Pinpoint the cell where the given text exists, returning its (X, Y) midpoint coordinate. 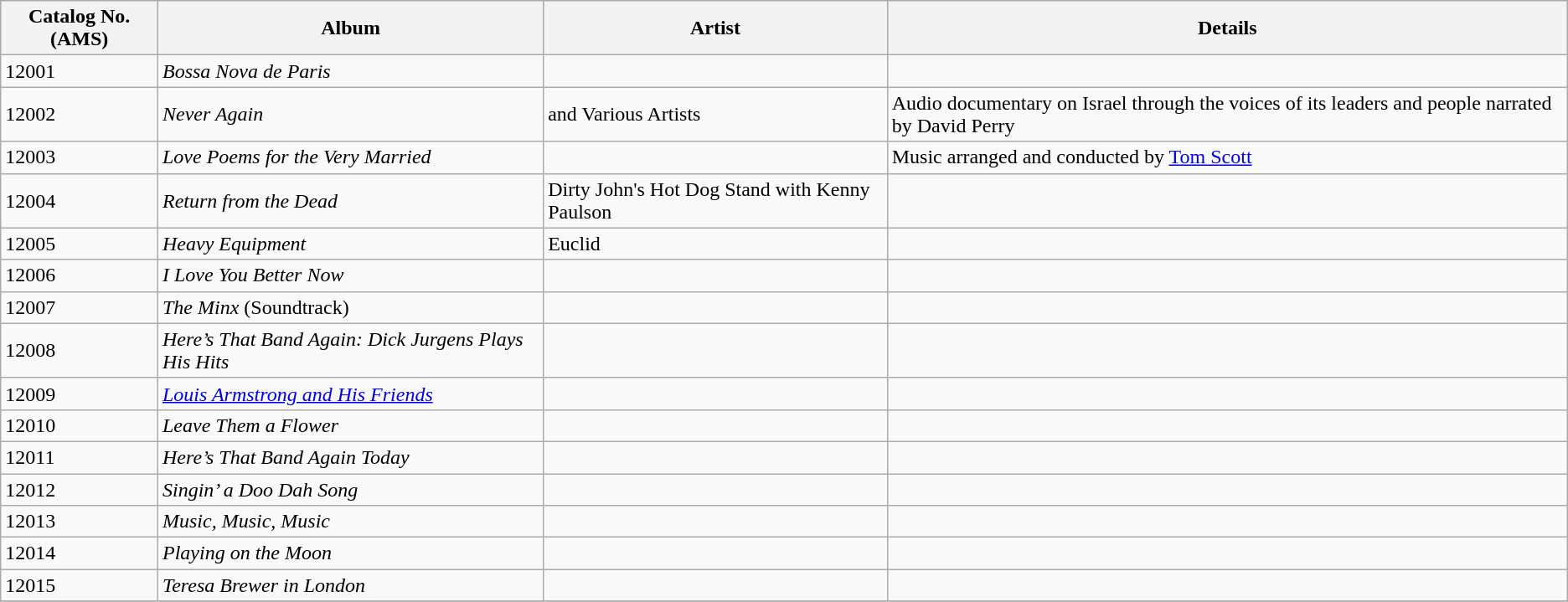
Teresa Brewer in London (350, 585)
12010 (80, 425)
I Love You Better Now (350, 275)
Artist (715, 28)
12012 (80, 490)
12014 (80, 553)
Dirty John's Hot Dog Stand with Kenny Paulson (715, 201)
12011 (80, 457)
12015 (80, 585)
12006 (80, 275)
12002 (80, 114)
12004 (80, 201)
Music arranged and conducted by Tom Scott (1227, 157)
12007 (80, 307)
Audio documentary on Israel through the voices of its leaders and people narrated by David Perry (1227, 114)
Details (1227, 28)
Euclid (715, 244)
Return from the Dead (350, 201)
12008 (80, 350)
Music, Music, Music (350, 522)
Album (350, 28)
Singin’ a Doo Dah Song (350, 490)
Louis Armstrong and His Friends (350, 394)
Playing on the Moon (350, 553)
12001 (80, 71)
12005 (80, 244)
Love Poems for the Very Married (350, 157)
Catalog No. (AMS) (80, 28)
Leave Them a Flower (350, 425)
12009 (80, 394)
Never Again (350, 114)
Here’s That Band Again: Dick Jurgens Plays His Hits (350, 350)
The Minx (Soundtrack) (350, 307)
Bossa Nova de Paris (350, 71)
and Various Artists (715, 114)
12013 (80, 522)
12003 (80, 157)
Here’s That Band Again Today (350, 457)
Heavy Equipment (350, 244)
